Scan for the cell matching the given text and deliver its (x, y) coordinate at center. 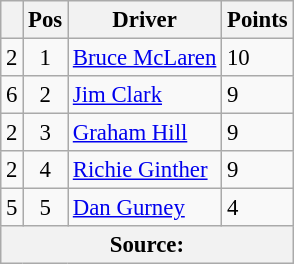
Bruce McLaren (145, 58)
Jim Clark (145, 95)
1 (46, 58)
Dan Gurney (145, 208)
Source: (147, 245)
Pos (46, 20)
6 (12, 95)
10 (258, 58)
Driver (145, 20)
3 (46, 133)
Graham Hill (145, 133)
Richie Ginther (145, 170)
Points (258, 20)
